Provide the [x, y] coordinate of the cell's center where the given text is located.  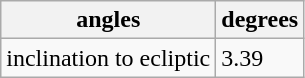
inclination to ecliptic [108, 58]
3.39 [260, 58]
angles [108, 20]
degrees [260, 20]
